Output the (X, Y) coordinate of the center of the cell containing the given text.  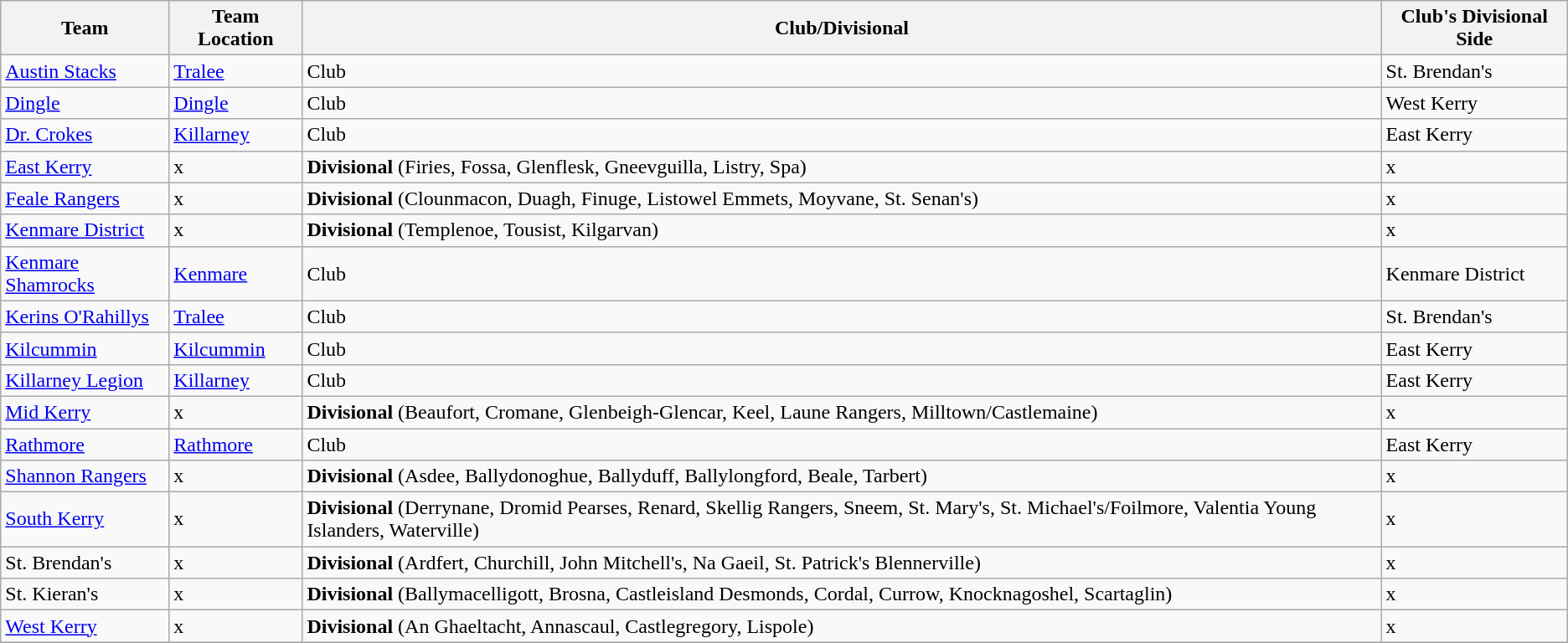
Club's Divisional Side (1474, 28)
South Kerry (85, 519)
Divisional (An Ghaeltacht, Annascaul, Castlegregory, Lispole) (842, 626)
Kenmare Shamrocks (85, 273)
Divisional (Asdee, Ballydonoghue, Ballyduff, Ballylongford, Beale, Tarbert) (842, 476)
Mid Kerry (85, 412)
Divisional (Derrynane, Dromid Pearses, Renard, Skellig Rangers, Sneem, St. Mary's, St. Michael's/Foilmore, Valentia Young Islanders, Waterville) (842, 519)
Kerins O'Rahillys (85, 316)
Team Location (236, 28)
St. Kieran's (85, 594)
Austin Stacks (85, 71)
Dr. Crokes (85, 135)
Divisional (Ardfert, Churchill, John Mitchell's, Na Gaeil, St. Patrick's Blennerville) (842, 563)
Team (85, 28)
Divisional (Beaufort, Cromane, Glenbeigh-Glencar, Keel, Laune Rangers, Milltown/Castlemaine) (842, 412)
Killarney Legion (85, 380)
Feale Rangers (85, 198)
Divisional (Firies, Fossa, Glenflesk, Gneevguilla, Listry, Spa) (842, 167)
Divisional (Clounmacon, Duagh, Finuge, Listowel Emmets, Moyvane, St. Senan's) (842, 198)
Divisional (Ballymacelligott, Brosna, Castleisland Desmonds, Cordal, Currow, Knocknagoshel, Scartaglin) (842, 594)
Divisional (Templenoe, Tousist, Kilgarvan) (842, 230)
Shannon Rangers (85, 476)
Kenmare (236, 273)
Club/Divisional (842, 28)
